Return [X, Y] of the center of cell containing provided text 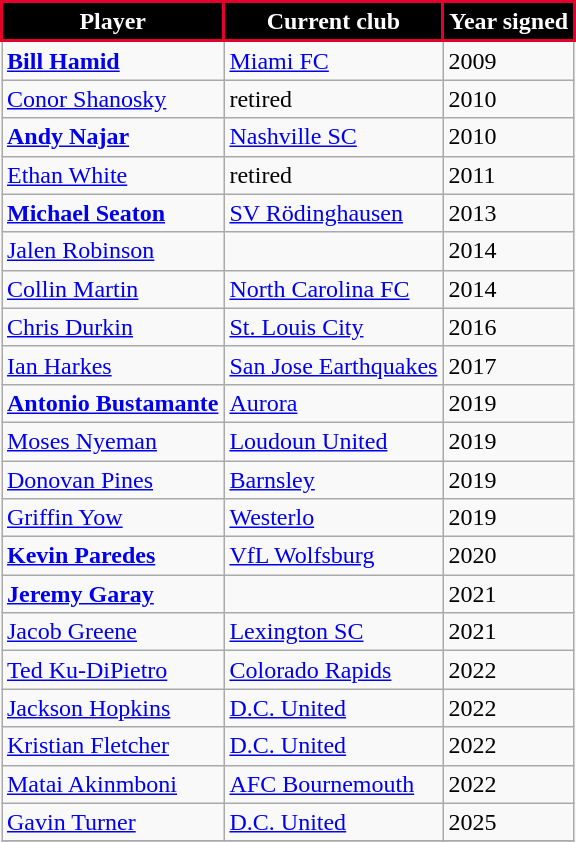
Current club [334, 22]
VfL Wolfsburg [334, 556]
Michael Seaton [113, 213]
2009 [508, 60]
Westerlo [334, 518]
Lexington SC [334, 632]
Kevin Paredes [113, 556]
2020 [508, 556]
North Carolina FC [334, 289]
2013 [508, 213]
Gavin Turner [113, 822]
Aurora [334, 403]
Antonio Bustamante [113, 403]
2016 [508, 327]
Jeremy Garay [113, 594]
Jalen Robinson [113, 251]
Collin Martin [113, 289]
2011 [508, 175]
Colorado Rapids [334, 670]
Matai Akinmboni [113, 784]
Ted Ku-DiPietro [113, 670]
Bill Hamid [113, 60]
Jackson Hopkins [113, 708]
2017 [508, 365]
AFC Bournemouth [334, 784]
2025 [508, 822]
St. Louis City [334, 327]
Griffin Yow [113, 518]
Barnsley [334, 479]
Ian Harkes [113, 365]
Player [113, 22]
Nashville SC [334, 137]
Ethan White [113, 175]
San Jose Earthquakes [334, 365]
Moses Nyeman [113, 441]
Miami FC [334, 60]
Conor Shanosky [113, 99]
SV Rödinghausen [334, 213]
Chris Durkin [113, 327]
Donovan Pines [113, 479]
Jacob Greene [113, 632]
Year signed [508, 22]
Andy Najar [113, 137]
Loudoun United [334, 441]
Kristian Fletcher [113, 746]
